For the text-containing cell, return its midpoint in [X, Y] coordinate format. 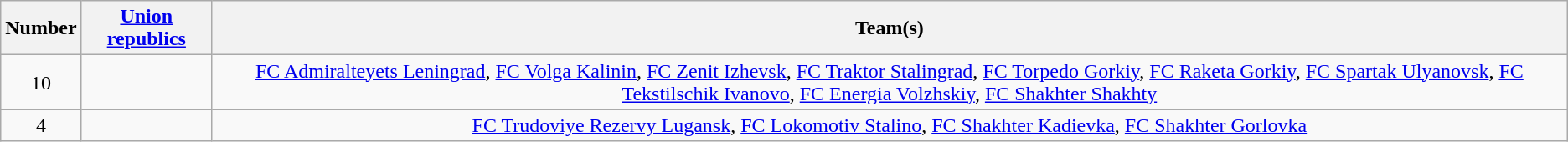
4 [41, 125]
10 [41, 82]
Team(s) [890, 28]
Union republics [146, 28]
FC Trudoviye Rezervy Lugansk, FC Lokomotiv Stalino, FC Shakhter Kadievka, FC Shakhter Gorlovka [890, 125]
Number [41, 28]
